Return (x, y) of the center of cell containing provided text 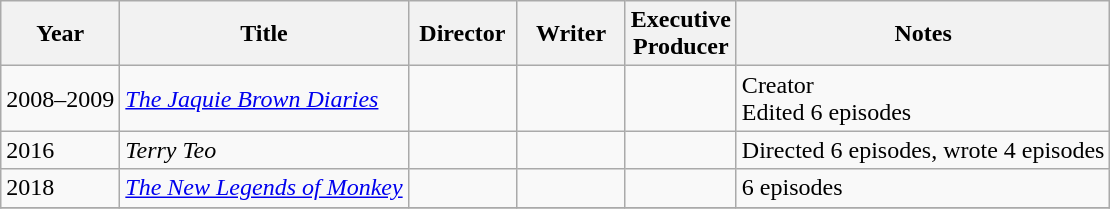
Writer (572, 34)
Year (60, 34)
2016 (60, 150)
2018 (60, 188)
Director (462, 34)
The Jaquie Brown Diaries (264, 98)
2008–2009 (60, 98)
Directed 6 episodes, wrote 4 episodes (923, 150)
Title (264, 34)
The New Legends of Monkey (264, 188)
Terry Teo (264, 150)
Notes (923, 34)
Executive Producer (680, 34)
CreatorEdited 6 episodes (923, 98)
6 episodes (923, 188)
